Return the [x, y] coordinate for the center point of the cell that contains the specified text.  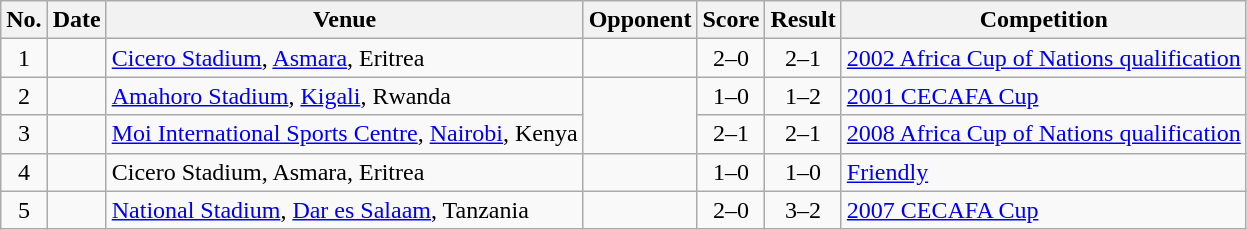
Venue [344, 20]
2 [24, 96]
No. [24, 20]
1 [24, 58]
1–2 [803, 96]
Competition [1044, 20]
4 [24, 172]
Score [731, 20]
2002 Africa Cup of Nations qualification [1044, 58]
Amahoro Stadium, Kigali, Rwanda [344, 96]
Opponent [640, 20]
Date [76, 20]
2008 Africa Cup of Nations qualification [1044, 134]
Friendly [1044, 172]
2007 CECAFA Cup [1044, 210]
5 [24, 210]
Moi International Sports Centre, Nairobi, Kenya [344, 134]
Result [803, 20]
2001 CECAFA Cup [1044, 96]
3–2 [803, 210]
National Stadium, Dar es Salaam, Tanzania [344, 210]
3 [24, 134]
